Detect which cell encompasses the target text, then output its [X, Y] center coordinate. 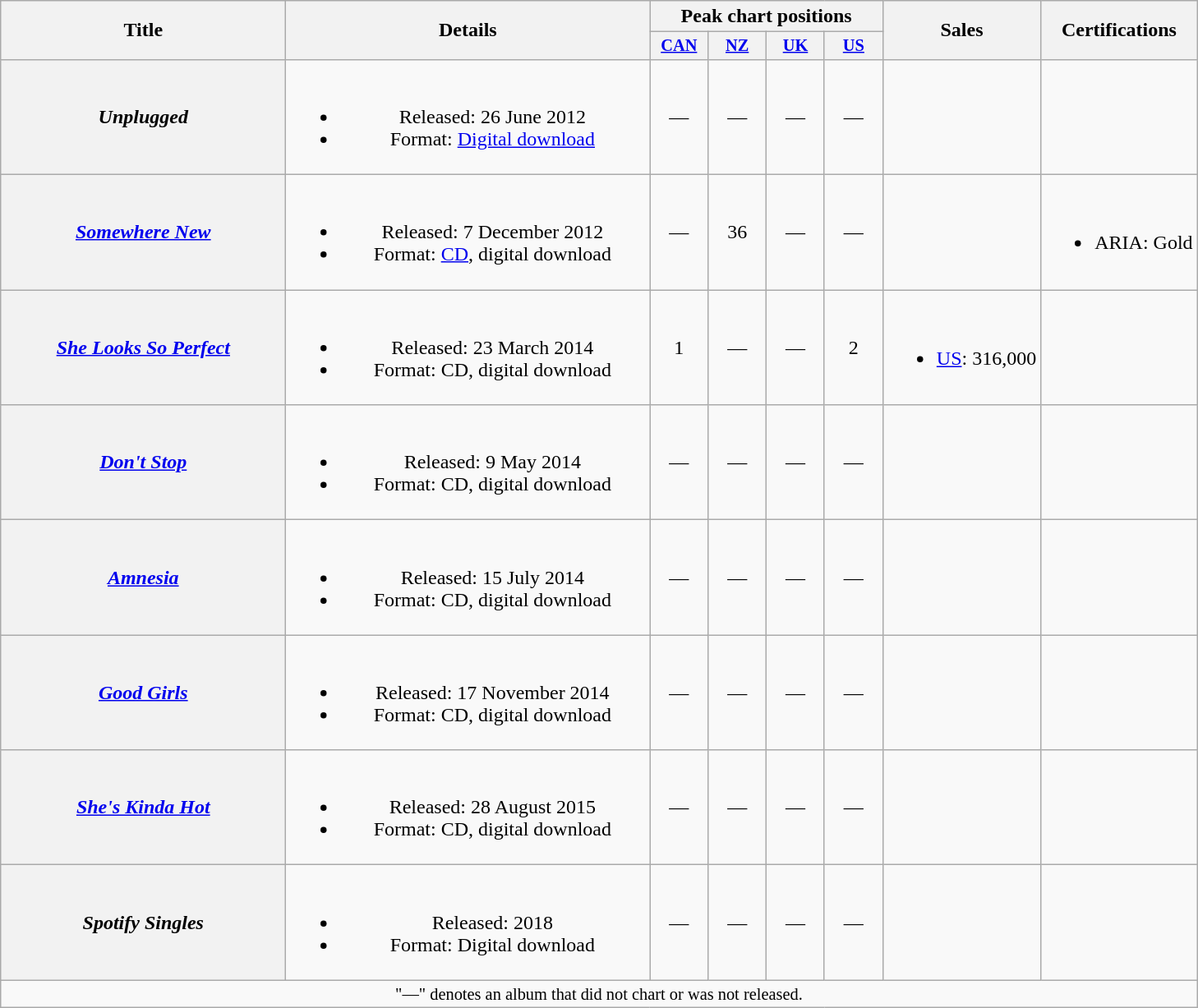
"—" denotes an album that did not chart or was not released. [599, 994]
Good Girls [143, 693]
She's Kinda Hot [143, 808]
NZ [738, 46]
1 [679, 348]
Released: 26 June 2012Format: Digital download [468, 117]
Released: 2018Format: Digital download [468, 923]
Sales [961, 30]
Released: 17 November 2014Format: CD, digital download [468, 693]
Released: 15 July 2014Format: CD, digital download [468, 578]
36 [738, 232]
Peak chart positions [766, 16]
Released: 23 March 2014Format: CD, digital download [468, 348]
Spotify Singles [143, 923]
US [853, 46]
Details [468, 30]
US: 316,000 [961, 348]
She Looks So Perfect [143, 348]
Released: 28 August 2015Format: CD, digital download [468, 808]
Title [143, 30]
2 [853, 348]
CAN [679, 46]
Don't Stop [143, 463]
Amnesia [143, 578]
Released: 7 December 2012Format: CD, digital download [468, 232]
Somewhere New [143, 232]
Certifications [1119, 30]
UK [795, 46]
Unplugged [143, 117]
ARIA: Gold [1119, 232]
Released: 9 May 2014Format: CD, digital download [468, 463]
